Return the [x, y] coordinate for the center point of the cell that contains the specified text.  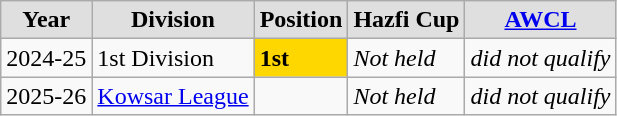
2024-25 [46, 58]
2025-26 [46, 96]
Division [173, 20]
1st Division [173, 58]
Year [46, 20]
1st [301, 58]
Position [301, 20]
Kowsar League [173, 96]
Hazfi Cup [406, 20]
AWCL [540, 20]
